Return (x, y) of the center of cell containing provided text 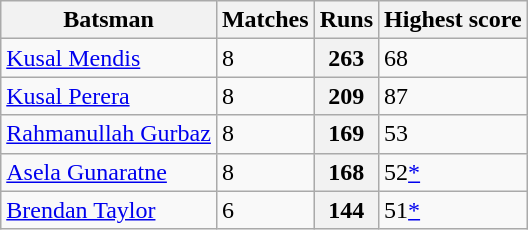
Highest score (454, 20)
Kusal Perera (109, 96)
6 (265, 210)
68 (454, 58)
Matches (265, 20)
Kusal Mendis (109, 58)
53 (454, 134)
Asela Gunaratne (109, 172)
52* (454, 172)
Batsman (109, 20)
51* (454, 210)
Rahmanullah Gurbaz (109, 134)
209 (346, 96)
144 (346, 210)
Brendan Taylor (109, 210)
169 (346, 134)
87 (454, 96)
168 (346, 172)
263 (346, 58)
Runs (346, 20)
